Provide the (x, y) coordinate of the cell's center where the given text is located.  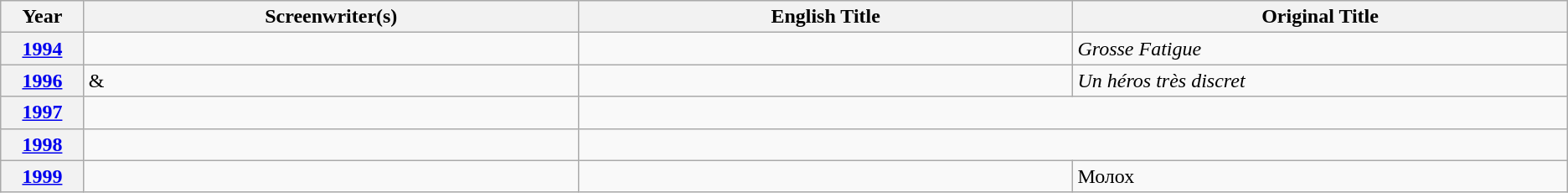
Grosse Fatigue (1320, 49)
1999 (42, 176)
1996 (42, 81)
English Title (825, 17)
Молох (1320, 176)
1994 (42, 49)
Original Title (1320, 17)
1997 (42, 112)
Screenwriter(s) (331, 17)
& (331, 81)
1998 (42, 144)
Year (42, 17)
Un héros très discret (1320, 81)
